Find where the given text appears and provide that cell's center as (X, Y) coordinate. 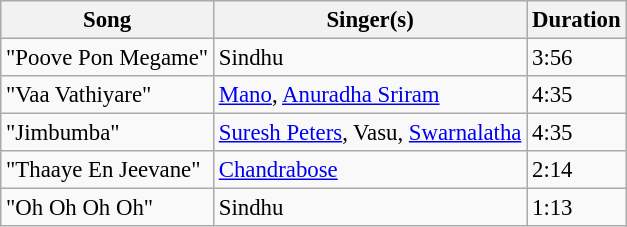
Suresh Peters, Vasu, Swarnalatha (370, 133)
1:13 (576, 208)
3:56 (576, 58)
"Oh Oh Oh Oh" (108, 208)
"Jimbumba" (108, 133)
"Thaaye En Jeevane" (108, 170)
2:14 (576, 170)
Song (108, 20)
Mano, Anuradha Sriram (370, 95)
"Vaa Vathiyare" (108, 95)
Chandrabose (370, 170)
"Poove Pon Megame" (108, 58)
Singer(s) (370, 20)
Duration (576, 20)
